From the cell containing the given text, extract its center point as (x, y) coordinate. 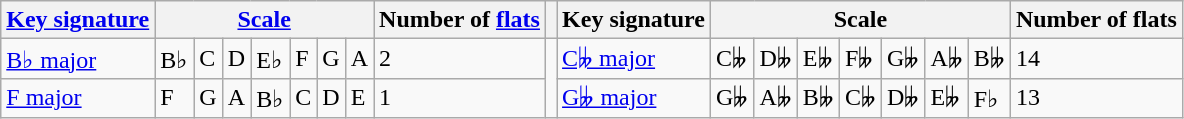
F major (78, 98)
F𝄫 (860, 59)
B♭ major (78, 59)
14 (1096, 59)
F♭ (989, 98)
E♭ (270, 59)
G𝄫 major (634, 98)
2 (460, 59)
C𝄫 major (634, 59)
13 (1096, 98)
1 (460, 98)
E (359, 98)
